From the cell containing the given text, extract its center point as (x, y) coordinate. 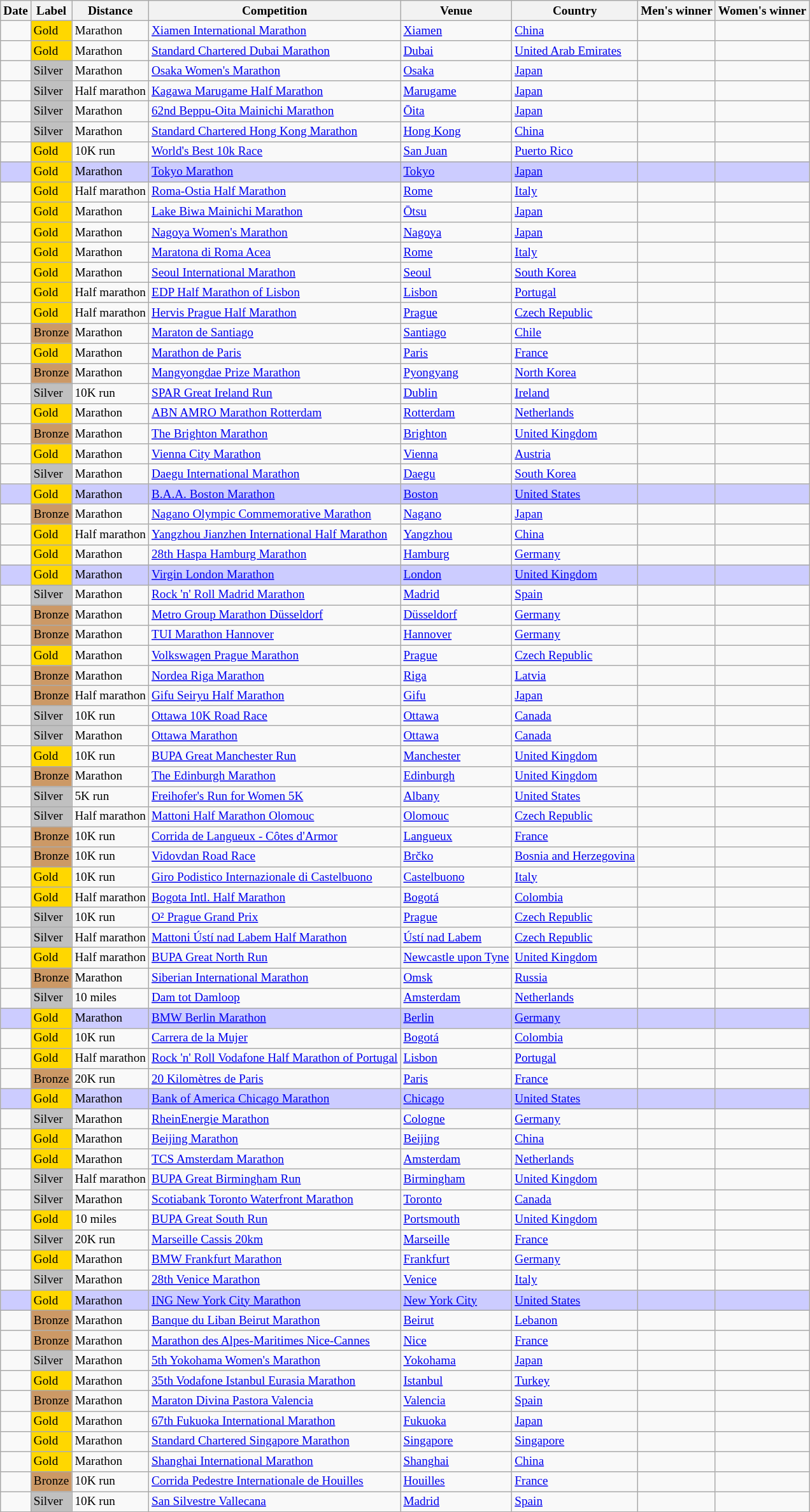
B.A.A. Boston Marathon (274, 494)
Manchester (456, 756)
Carrera de la Mujer (274, 1038)
Yokohama (456, 1360)
Corrida de Langueux - Côtes d'Armor (274, 837)
Shanghai International Marathon (274, 1462)
Marseille (456, 1240)
Competition (274, 11)
Boston (456, 494)
Standard Chartered Hong Kong Marathon (274, 131)
Mangyongdae Prize Marathon (274, 373)
New York City (456, 1301)
Osaka (456, 71)
67th Fukuoka International Marathon (274, 1421)
Marathon des Alpes-Maritimes Nice-Cannes (274, 1341)
Freihofer's Run for Women 5K (274, 797)
Rock 'n' Roll Madrid Marathon (274, 595)
Dublin (456, 394)
Scotiabank Toronto Waterfront Marathon (274, 1199)
United Arab Emirates (575, 51)
BMW Berlin Marathon (274, 1018)
Fukuoka (456, 1421)
Lake Biwa Mainichi Marathon (274, 212)
Rock 'n' Roll Vodafone Half Marathon of Portugal (274, 1059)
Russia (575, 978)
Brighton (456, 434)
35th Vodafone Istanbul Eurasia Marathon (274, 1381)
Virgin London Marathon (274, 574)
Turkey (575, 1381)
Men's winner (677, 11)
Siberian International Marathon (274, 978)
Mattoni Half Marathon Olomouc (274, 817)
Chile (575, 333)
Portsmouth (456, 1220)
Kagawa Marugame Half Marathon (274, 91)
Castelbuono (456, 877)
Nagoya Women's Marathon (274, 232)
Vienna (456, 454)
Bank of America Chicago Marathon (274, 1099)
Giro Podistico Internazionale di Castelbuono (274, 877)
Houilles (456, 1481)
Yangzhou (456, 534)
Shanghai (456, 1462)
London (456, 574)
Beijing Marathon (274, 1139)
Santiago (456, 333)
Seoul (456, 273)
Yangzhou Jianzhen International Half Marathon (274, 534)
Nagoya (456, 232)
Daegu International Marathon (274, 474)
Brčko (456, 857)
28th Venice Marathon (274, 1280)
World's Best 10k Race (274, 152)
Edinburgh (456, 776)
Frankfurt (456, 1260)
RheinEnergie Marathon (274, 1119)
TUI Marathon Hannover (274, 635)
Riga (456, 676)
Gifu (456, 695)
Label (51, 11)
Vienna City Marathon (274, 454)
Tokyo (456, 172)
Metro Group Marathon Düsseldorf (274, 615)
ING New York City Marathon (274, 1301)
Bogota Intl. Half Marathon (274, 897)
Hong Kong (456, 131)
Düsseldorf (456, 615)
Ōita (456, 111)
Cologne (456, 1119)
BUPA Great North Run (274, 958)
Newcastle upon Tyne (456, 958)
BUPA Great Birmingham Run (274, 1180)
Date (16, 11)
Seoul International Marathon (274, 273)
Dubai (456, 51)
Marseille Cassis 20km (274, 1240)
Tokyo Marathon (274, 172)
5K run (111, 797)
5th Yokohama Women's Marathon (274, 1360)
Roma-Ostia Half Marathon (274, 192)
Standard Chartered Dubai Marathon (274, 51)
Berlin (456, 1018)
Bosnia and Herzegovina (575, 857)
SPAR Great Ireland Run (274, 394)
Gifu Seiryu Half Marathon (274, 695)
Austria (575, 454)
Xiamen (456, 31)
Rotterdam (456, 413)
Corrida Pedestre Internationale de Houilles (274, 1481)
Marugame (456, 91)
Birmingham (456, 1180)
Maratona di Roma Acea (274, 252)
Volkswagen Prague Marathon (274, 655)
Istanbul (456, 1381)
Lebanon (575, 1320)
Marathon de Paris (274, 353)
Hervis Prague Half Marathon (274, 313)
Albany (456, 797)
Beirut (456, 1320)
Nagano Olympic Commemorative Marathon (274, 515)
ABN AMRO Marathon Rotterdam (274, 413)
Banque du Liban Beirut Marathon (274, 1320)
Ottawa 10K Road Race (274, 716)
Langueux (456, 837)
Xiamen International Marathon (274, 31)
Vidovdan Road Race (274, 857)
BUPA Great Manchester Run (274, 756)
Ireland (575, 394)
San Juan (456, 152)
Beijing (456, 1139)
62nd Beppu-Oita Mainichi Marathon (274, 111)
BUPA Great South Run (274, 1220)
The Edinburgh Marathon (274, 776)
20 Kilomètres de Paris (274, 1079)
Nagano (456, 515)
Osaka Women's Marathon (274, 71)
Ottawa Marathon (274, 736)
Maraton de Santiago (274, 333)
San Silvestre Vallecana (274, 1502)
North Korea (575, 373)
The Brighton Marathon (274, 434)
Valencia (456, 1401)
Women's winner (762, 11)
Nice (456, 1341)
Venue (456, 11)
Daegu (456, 474)
28th Haspa Hamburg Marathon (274, 555)
Olomouc (456, 817)
Pyongyang (456, 373)
Mattoni Ústí nad Labem Half Marathon (274, 938)
TCS Amsterdam Marathon (274, 1159)
Distance (111, 11)
Nordea Riga Marathon (274, 676)
Hamburg (456, 555)
Latvia (575, 676)
Dam tot Damloop (274, 998)
Country (575, 11)
Hannover (456, 635)
EDP Half Marathon of Lisbon (274, 293)
Standard Chartered Singapore Marathon (274, 1441)
Chicago (456, 1099)
Puerto Rico (575, 152)
O² Prague Grand Prix (274, 917)
Ústí nad Labem (456, 938)
BMW Frankfurt Marathon (274, 1260)
Venice (456, 1280)
Maraton Divina Pastora Valencia (274, 1401)
Toronto (456, 1199)
Omsk (456, 978)
Ōtsu (456, 212)
